Pinpoint the cell where the given text exists, returning its (X, Y) midpoint coordinate. 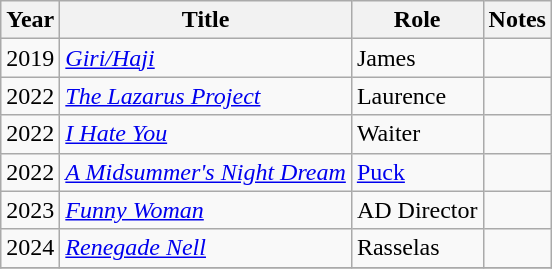
Funny Woman (206, 210)
Giri/Haji (206, 58)
Laurence (417, 96)
AD Director (417, 210)
Notes (517, 20)
2024 (30, 248)
Puck (417, 172)
Rasselas (417, 248)
The Lazarus Project (206, 96)
2023 (30, 210)
Title (206, 20)
I Hate You (206, 134)
Role (417, 20)
Renegade Nell (206, 248)
2019 (30, 58)
Waiter (417, 134)
A Midsummer's Night Dream (206, 172)
Year (30, 20)
James (417, 58)
